Find where the given text appears and provide that cell's center as [x, y] coordinate. 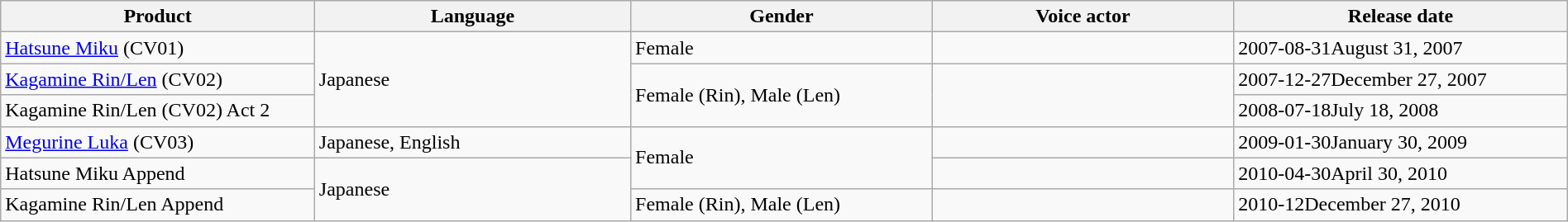
2009-01-30January 30, 2009 [1401, 142]
Kagamine Rin/Len Append [158, 205]
Kagamine Rin/Len (CV02) [158, 79]
Hatsune Miku Append [158, 173]
Language [472, 17]
2007-12-27December 27, 2007 [1401, 79]
Kagamine Rin/Len (CV02) Act 2 [158, 111]
2010-12December 27, 2010 [1401, 205]
Release date [1401, 17]
2007-08-31August 31, 2007 [1401, 48]
Megurine Luka (CV03) [158, 142]
2008-07-18July 18, 2008 [1401, 111]
2010-04-30April 30, 2010 [1401, 173]
Gender [782, 17]
Hatsune Miku (CV01) [158, 48]
Voice actor [1083, 17]
Japanese, English [472, 142]
Product [158, 17]
